Scan for the cell matching the given text and deliver its [X, Y] coordinate at center. 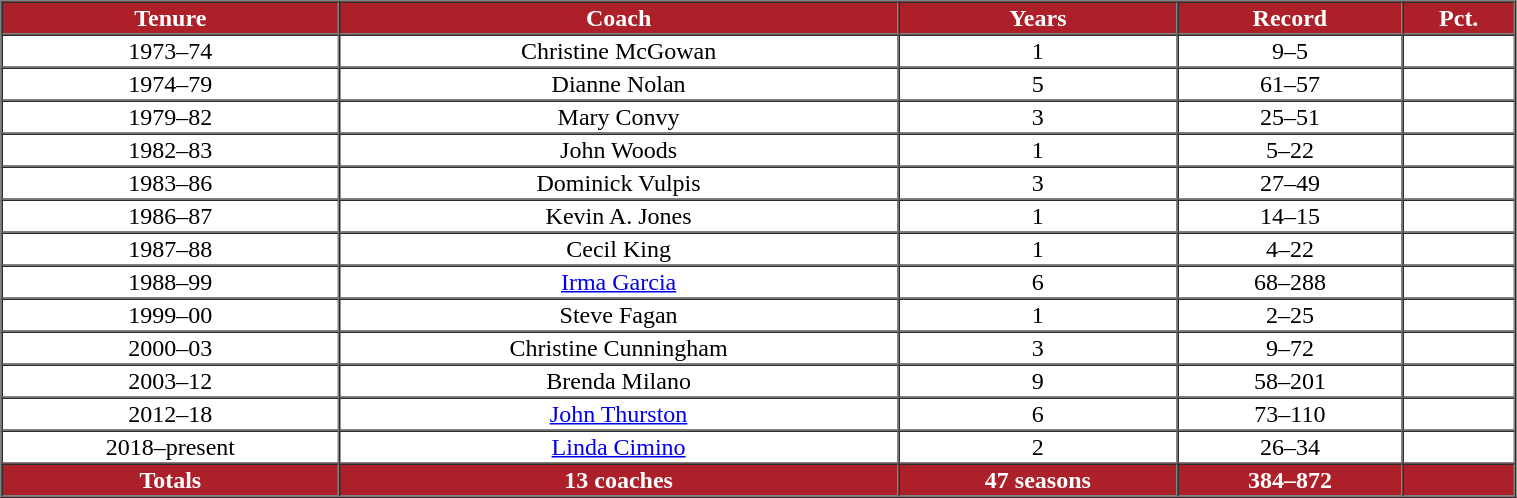
Kevin A. Jones [618, 216]
2 [1038, 446]
5–22 [1290, 150]
1973–74 [171, 50]
61–57 [1290, 84]
4–22 [1290, 248]
Christine McGowan [618, 50]
John Woods [618, 150]
58–201 [1290, 380]
47 seasons [1038, 480]
Tenure [171, 18]
Pct. [1458, 18]
14–15 [1290, 216]
1986–87 [171, 216]
2–25 [1290, 314]
73–110 [1290, 414]
Steve Fagan [618, 314]
25–51 [1290, 116]
1974–79 [171, 84]
Mary Convy [618, 116]
2018–present [171, 446]
Irma Garcia [618, 282]
68–288 [1290, 282]
Linda Cimino [618, 446]
1988–99 [171, 282]
Record [1290, 18]
1979–82 [171, 116]
1982–83 [171, 150]
1987–88 [171, 248]
27–49 [1290, 182]
Totals [171, 480]
1999–00 [171, 314]
1983–86 [171, 182]
2012–18 [171, 414]
9–5 [1290, 50]
Coach [618, 18]
2003–12 [171, 380]
Cecil King [618, 248]
Dominick Vulpis [618, 182]
384–872 [1290, 480]
2000–03 [171, 348]
13 coaches [618, 480]
Dianne Nolan [618, 84]
Years [1038, 18]
9–72 [1290, 348]
26–34 [1290, 446]
9 [1038, 380]
John Thurston [618, 414]
Christine Cunningham [618, 348]
Brenda Milano [618, 380]
5 [1038, 84]
